Capture the cell that displays the provided text and extract its (X, Y) central coordinate. 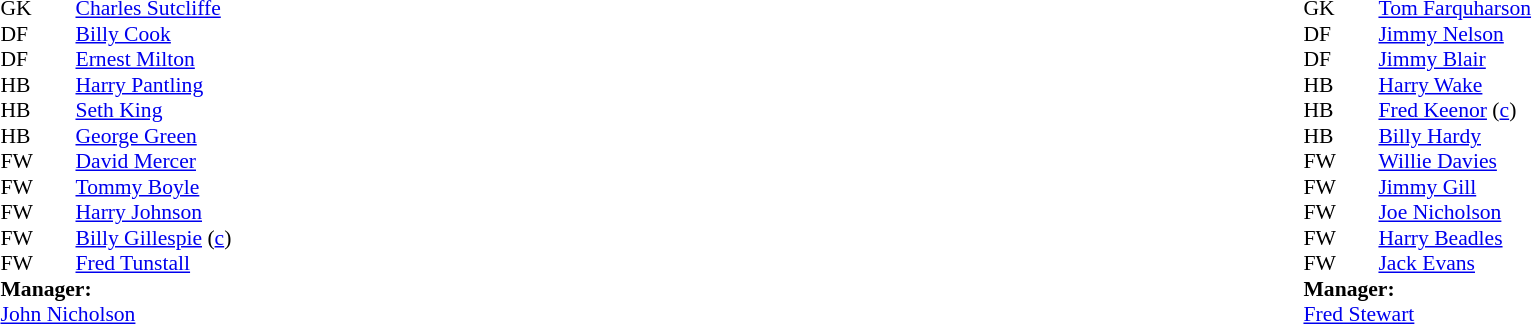
Jimmy Blair (1454, 59)
Seth King (154, 111)
Jimmy Gill (1454, 187)
Joe Nicholson (1454, 213)
Ernest Milton (154, 59)
Harry Johnson (154, 213)
Tommy Boyle (154, 187)
Billy Cook (154, 34)
Jimmy Nelson (1454, 34)
Harry Wake (1454, 85)
George Green (154, 136)
Billy Gillespie (c) (154, 238)
Jack Evans (1454, 263)
Billy Hardy (1454, 136)
Willie Davies (1454, 161)
Fred Tunstall (154, 263)
Harry Beadles (1454, 238)
Harry Pantling (154, 85)
David Mercer (154, 161)
Fred Keenor (c) (1454, 111)
